Pinpoint the cell where the given text exists, returning its (X, Y) midpoint coordinate. 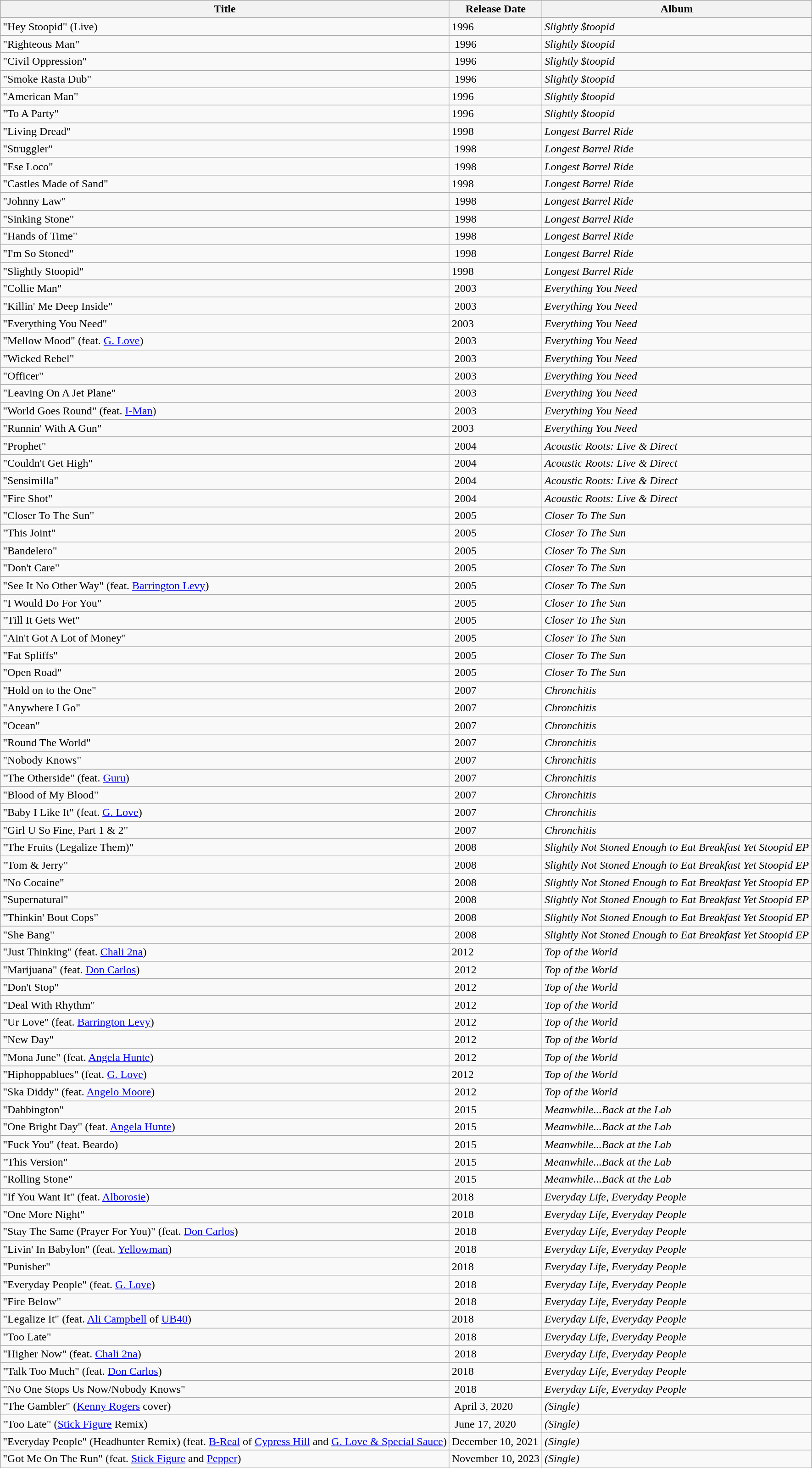
"Bandelero" (225, 551)
"Sensimilla" (225, 480)
"Hands of Time" (225, 236)
Title (225, 9)
"No Cocaine" (225, 882)
"Don't Stop" (225, 987)
"Too Late" (Stick Figure Remix) (225, 1424)
"Thinkin' Bout Cops" (225, 917)
"Prophet" (225, 446)
"Fire Below" (225, 1301)
"Mellow Mood" (feat. G. Love) (225, 341)
"The Gambler" (Kenny Rogers cover) (225, 1407)
"Baby I Like It" (feat. G. Love) (225, 813)
"Collie Man" (225, 289)
"Higher Now" (feat. Chali 2na) (225, 1354)
"Civil Oppression" (225, 61)
"Slightly Stoopid" (225, 271)
April 3, 2020 (495, 1407)
"Ska Diddy" (feat. Angelo Moore) (225, 1092)
December 10, 2021 (495, 1441)
"Supernatural" (225, 900)
"New Day" (225, 1039)
"The Otherside" (feat. Guru) (225, 778)
"Dabbington" (225, 1110)
"I'm So Stoned" (225, 254)
"Hiphoppablues" (feat. G. Love) (225, 1075)
"Till It Gets Wet" (225, 620)
"Righteous Man" (225, 44)
"American Man" (225, 96)
"Blood of My Blood" (225, 795)
"One More Night" (225, 1214)
"Johnny Law" (225, 201)
"Ocean" (225, 725)
"Living Dread" (225, 131)
"Couldn't Get High" (225, 463)
"I Would Do For You" (225, 603)
"Castles Made of Sand" (225, 184)
"Got Me On The Run" (feat. Stick Figure and Pepper) (225, 1459)
"Punisher" (225, 1267)
"Officer" (225, 376)
"This Version" (225, 1162)
"Nobody Knows" (225, 760)
Album (677, 9)
"The Fruits (Legalize Them)" (225, 848)
"Stay The Same (Prayer For You)" (feat. Don Carlos) (225, 1232)
"See It No Other Way" (feat. Barrington Levy) (225, 586)
"If You Want It" (feat. Alborosie) (225, 1197)
"Open Road" (225, 673)
"Don't Care" (225, 568)
"Ain't Got A Lot of Money" (225, 638)
"World Goes Round" (feat. I-Man) (225, 411)
"Smoke Rasta Dub" (225, 79)
"Closer To The Sun" (225, 516)
"Fuck You" (feat. Beardo) (225, 1144)
"Too Late" (225, 1337)
"Hey Stoopid" (Live) (225, 27)
"No One Stops Us Now/Nobody Knows" (225, 1389)
"Struggler" (225, 149)
Release Date (495, 9)
"Fat Spliffs" (225, 655)
"Anywhere I Go" (225, 708)
"She Bang" (225, 935)
"Mona June" (feat. Angela Hunte) (225, 1057)
"Talk Too Much" (feat. Don Carlos) (225, 1372)
"Everyday People" (feat. G. Love) (225, 1284)
"Sinking Stone" (225, 219)
"Legalize It" (feat. Ali Campbell of UB40) (225, 1319)
"Ese Loco" (225, 166)
"Fire Shot" (225, 498)
"Runnin' With A Gun" (225, 428)
"This Joint" (225, 533)
"Ur Love" (feat. Barrington Levy) (225, 1022)
November 10, 2023 (495, 1459)
"Tom & Jerry" (225, 865)
"Everything You Need" (225, 324)
"Everyday People" (Headhunter Remix) (feat. B-Real of Cypress Hill and G. Love & Special Sauce) (225, 1441)
June 17, 2020 (495, 1424)
"Hold on to the One" (225, 690)
"Just Thinking" (feat. Chali 2na) (225, 952)
"One Bright Day" (feat. Angela Hunte) (225, 1127)
"Leaving On A Jet Plane" (225, 393)
"Marijuana" (feat. Don Carlos) (225, 970)
"Killin' Me Deep Inside" (225, 306)
"Deal With Rhythm" (225, 1005)
"Girl U So Fine, Part 1 & 2" (225, 830)
"Round The World" (225, 742)
"Wicked Rebel" (225, 358)
"To A Party" (225, 114)
"Rolling Stone" (225, 1179)
"Livin' In Babylon" (feat. Yellowman) (225, 1249)
